For the text-containing cell, return its midpoint in [X, Y] coordinate format. 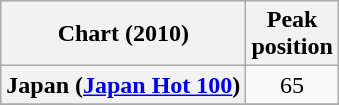
Peakposition [292, 34]
Japan (Japan Hot 100) [124, 85]
65 [292, 85]
Chart (2010) [124, 34]
